Return the [X, Y] coordinate for the center point of the cell that contains the specified text.  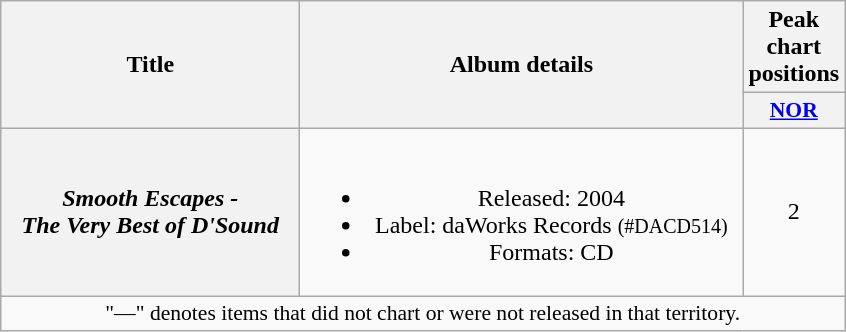
Released: 2004Label: daWorks Records (#DACD514)Formats: CD [522, 212]
Smooth Escapes -The Very Best of D'Sound [150, 212]
Title [150, 65]
NOR [794, 111]
"—" denotes items that did not chart or were not released in that territory. [423, 314]
Peak chart positions [794, 47]
Album details [522, 65]
2 [794, 212]
